Return the (x, y) coordinate for the center point of the cell that contains the specified text.  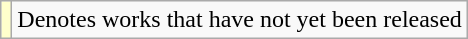
Denotes works that have not yet been released (240, 20)
